Locate the cell with the specified text and output its [X, Y] center coordinate. 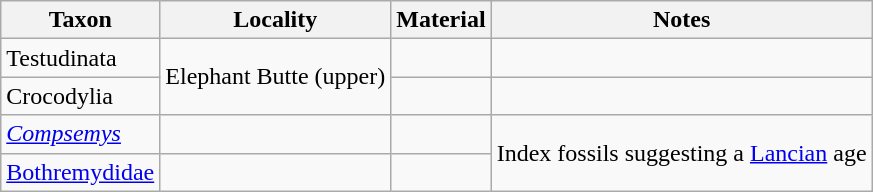
Crocodylia [80, 96]
Material [441, 20]
Bothremydidae [80, 172]
Testudinata [80, 58]
Index fossils suggesting a Lancian age [682, 153]
Compsemys [80, 134]
Locality [276, 20]
Taxon [80, 20]
Notes [682, 20]
Elephant Butte (upper) [276, 77]
